Detect which cell encompasses the target text, then output its (X, Y) center coordinate. 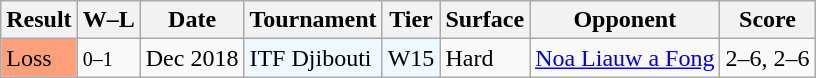
0–1 (108, 58)
W15 (411, 58)
Hard (485, 58)
Surface (485, 20)
Date (192, 20)
Noa Liauw a Fong (625, 58)
Loss (39, 58)
W–L (108, 20)
Result (39, 20)
Dec 2018 (192, 58)
2–6, 2–6 (768, 58)
Tier (411, 20)
Tournament (313, 20)
ITF Djibouti (313, 58)
Opponent (625, 20)
Score (768, 20)
